Capture the cell that displays the provided text and extract its (X, Y) central coordinate. 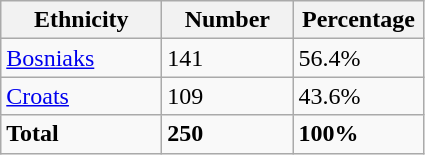
Croats (82, 96)
250 (228, 134)
43.6% (358, 96)
141 (228, 58)
Ethnicity (82, 20)
Bosniaks (82, 58)
Total (82, 134)
Percentage (358, 20)
109 (228, 96)
100% (358, 134)
Number (228, 20)
56.4% (358, 58)
